Output the (X, Y) coordinate of the center of the cell containing the given text.  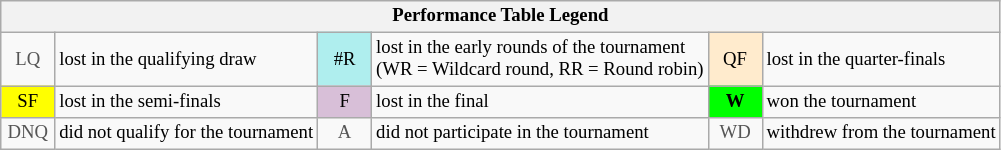
lost in the semi-finals (186, 102)
won the tournament (881, 102)
WD (735, 134)
DNQ (28, 134)
lost in the final (540, 102)
lost in the early rounds of the tournament(WR = Wildcard round, RR = Round robin) (540, 60)
SF (28, 102)
withdrew from the tournament (881, 134)
#R (345, 60)
lost in the qualifying draw (186, 60)
did not participate in the tournament (540, 134)
A (345, 134)
lost in the quarter-finals (881, 60)
QF (735, 60)
did not qualify for the tournament (186, 134)
W (735, 102)
F (345, 102)
LQ (28, 60)
Performance Table Legend (500, 16)
